Extract the (x, y) coordinate from the center of the cell holding the provided text.  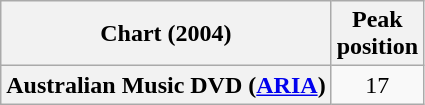
Peakposition (377, 34)
17 (377, 85)
Australian Music DVD (ARIA) (166, 85)
Chart (2004) (166, 34)
